Search for the cell housing the specified text and yield its (x, y) center coordinate. 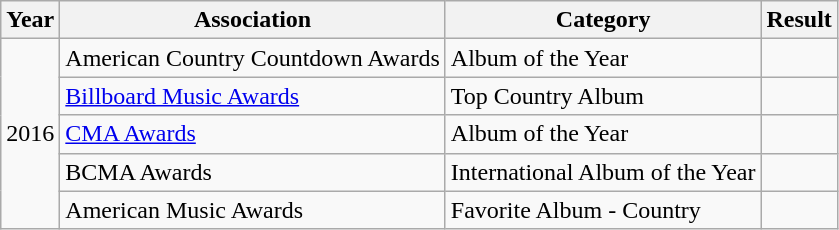
Year (30, 20)
International Album of the Year (603, 172)
American Music Awards (252, 210)
BCMA Awards (252, 172)
Association (252, 20)
2016 (30, 134)
CMA Awards (252, 134)
Billboard Music Awards (252, 96)
American Country Countdown Awards (252, 58)
Top Country Album (603, 96)
Result (799, 20)
Category (603, 20)
Favorite Album - Country (603, 210)
